Return [x, y] of the center of cell containing provided text 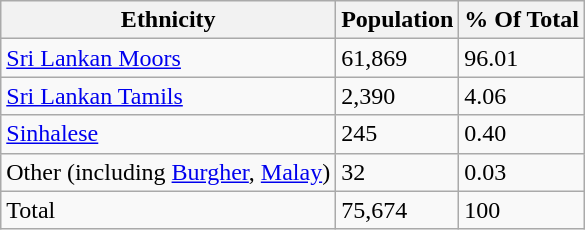
4.06 [522, 96]
% Of Total [522, 20]
61,869 [398, 58]
100 [522, 210]
96.01 [522, 58]
Sri Lankan Moors [168, 58]
Sinhalese [168, 134]
Other (including Burgher, Malay) [168, 172]
245 [398, 134]
Population [398, 20]
Sri Lankan Tamils [168, 96]
Ethnicity [168, 20]
Total [168, 210]
0.40 [522, 134]
32 [398, 172]
75,674 [398, 210]
2,390 [398, 96]
0.03 [522, 172]
